Return the [X, Y] coordinate for the center point of the cell that contains the specified text.  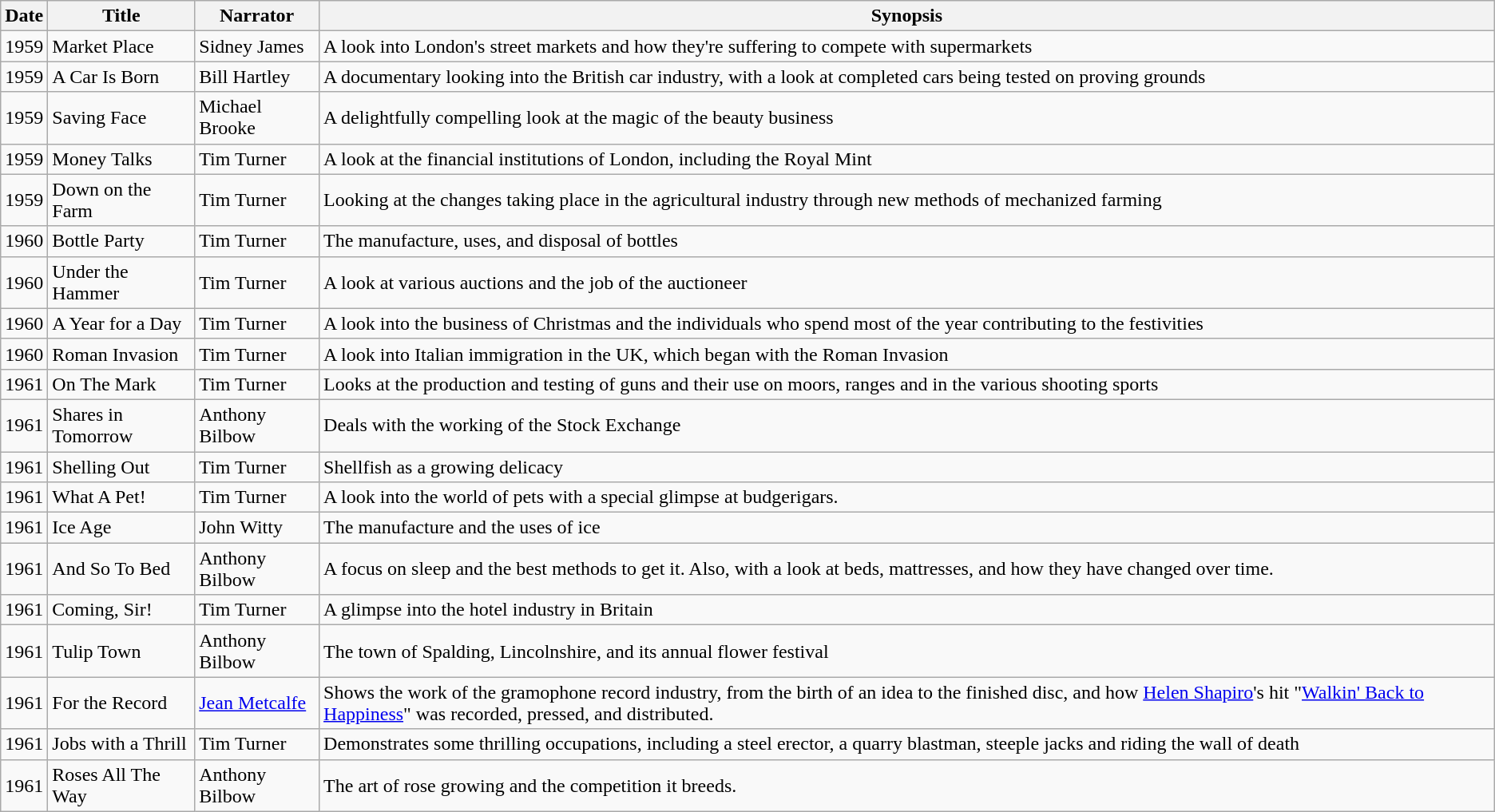
Market Place [121, 46]
Ice Age [121, 528]
Bill Hartley [257, 77]
Synopsis [907, 16]
A look into Italian immigration in the UK, which began with the Roman Invasion [907, 354]
Coming, Sir! [121, 610]
Shares in Tomorrow [121, 425]
A look into the world of pets with a special glimpse at budgerigars. [907, 497]
A look at various auctions and the job of the auctioneer [907, 283]
The town of Spalding, Lincolnshire, and its annual flower festival [907, 652]
The manufacture, uses, and disposal of bottles [907, 241]
A delightfully compelling look at the magic of the beauty business [907, 118]
Under the Hammer [121, 283]
A look into the business of Christmas and the individuals who spend most of the year contributing to the festivities [907, 323]
A look into London's street markets and how they're suffering to compete with supermarkets [907, 46]
Looking at the changes taking place in the agricultural industry through new methods of mechanized farming [907, 200]
And So To Bed [121, 568]
Title [121, 16]
A glimpse into the hotel industry in Britain [907, 610]
Money Talks [121, 159]
Demonstrates some thrilling occupations, including a steel erector, a quarry blastman, steeple jacks and riding the wall of death [907, 744]
Michael Brooke [257, 118]
Roman Invasion [121, 354]
On The Mark [121, 384]
Date [24, 16]
Shelling Out [121, 467]
Jobs with a Thrill [121, 744]
Shellfish as a growing delicacy [907, 467]
A Car Is Born [121, 77]
A documentary looking into the British car industry, with a look at completed cars being tested on proving grounds [907, 77]
A focus on sleep and the best methods to get it. Also, with a look at beds, mattresses, and how they have changed over time. [907, 568]
Jean Metcalfe [257, 703]
Looks at the production and testing of guns and their use on moors, ranges and in the various shooting sports [907, 384]
For the Record [121, 703]
Tulip Town [121, 652]
The art of rose growing and the competition it breeds. [907, 786]
Deals with the working of the Stock Exchange [907, 425]
Bottle Party [121, 241]
Narrator [257, 16]
A look at the financial institutions of London, including the Royal Mint [907, 159]
Down on the Farm [121, 200]
The manufacture and the uses of ice [907, 528]
Sidney James [257, 46]
John Witty [257, 528]
Saving Face [121, 118]
A Year for a Day [121, 323]
Roses All The Way [121, 786]
What A Pet! [121, 497]
